For the text-containing cell, return its midpoint in (X, Y) coordinate format. 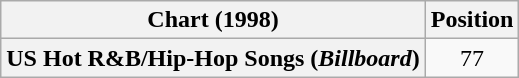
US Hot R&B/Hip-Hop Songs (Billboard) (213, 58)
Position (472, 20)
77 (472, 58)
Chart (1998) (213, 20)
